Return the [x, y] coordinate for the center point of the cell that contains the specified text.  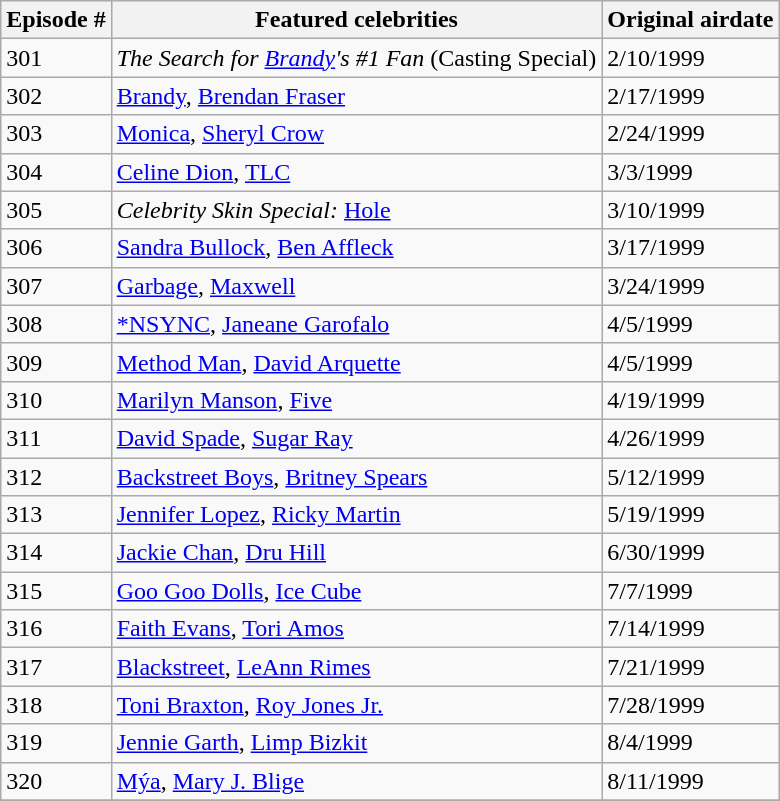
Blackstreet, LeAnn Rimes [356, 667]
319 [56, 743]
309 [56, 362]
3/3/1999 [690, 172]
Jennie Garth, Limp Bizkit [356, 743]
301 [56, 58]
317 [56, 667]
7/21/1999 [690, 667]
Marilyn Manson, Five [356, 400]
2/10/1999 [690, 58]
316 [56, 629]
Goo Goo Dolls, Ice Cube [356, 591]
311 [56, 438]
320 [56, 781]
3/24/1999 [690, 286]
Brandy, Brendan Fraser [356, 96]
3/17/1999 [690, 248]
303 [56, 134]
7/28/1999 [690, 705]
Original airdate [690, 20]
Episode # [56, 20]
306 [56, 248]
Toni Braxton, Roy Jones Jr. [356, 705]
Sandra Bullock, Ben Affleck [356, 248]
312 [56, 477]
Featured celebrities [356, 20]
8/11/1999 [690, 781]
Celebrity Skin Special: Hole [356, 210]
Faith Evans, Tori Amos [356, 629]
Method Man, David Arquette [356, 362]
Celine Dion, TLC [356, 172]
5/19/1999 [690, 515]
7/14/1999 [690, 629]
3/10/1999 [690, 210]
302 [56, 96]
308 [56, 324]
Mýa, Mary J. Blige [356, 781]
8/4/1999 [690, 743]
4/26/1999 [690, 438]
315 [56, 591]
6/30/1999 [690, 553]
Monica, Sheryl Crow [356, 134]
Jennifer Lopez, Ricky Martin [356, 515]
5/12/1999 [690, 477]
The Search for Brandy's #1 Fan (Casting Special) [356, 58]
314 [56, 553]
318 [56, 705]
4/19/1999 [690, 400]
*NSYNC, Janeane Garofalo [356, 324]
7/7/1999 [690, 591]
307 [56, 286]
Jackie Chan, Dru Hill [356, 553]
2/24/1999 [690, 134]
David Spade, Sugar Ray [356, 438]
Backstreet Boys, Britney Spears [356, 477]
Garbage, Maxwell [356, 286]
305 [56, 210]
304 [56, 172]
310 [56, 400]
2/17/1999 [690, 96]
313 [56, 515]
